Identify which cell holds the provided text, then report its (x, y) central coordinate. 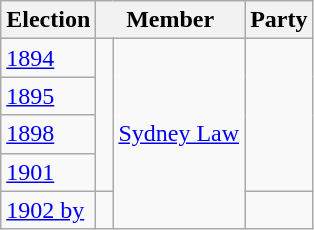
1898 (48, 134)
Sydney Law (179, 134)
1895 (48, 96)
Election (48, 20)
Member (170, 20)
1894 (48, 58)
Party (279, 20)
1901 (48, 172)
1902 by (48, 210)
